Find where the given text appears and provide that cell's center as (x, y) coordinate. 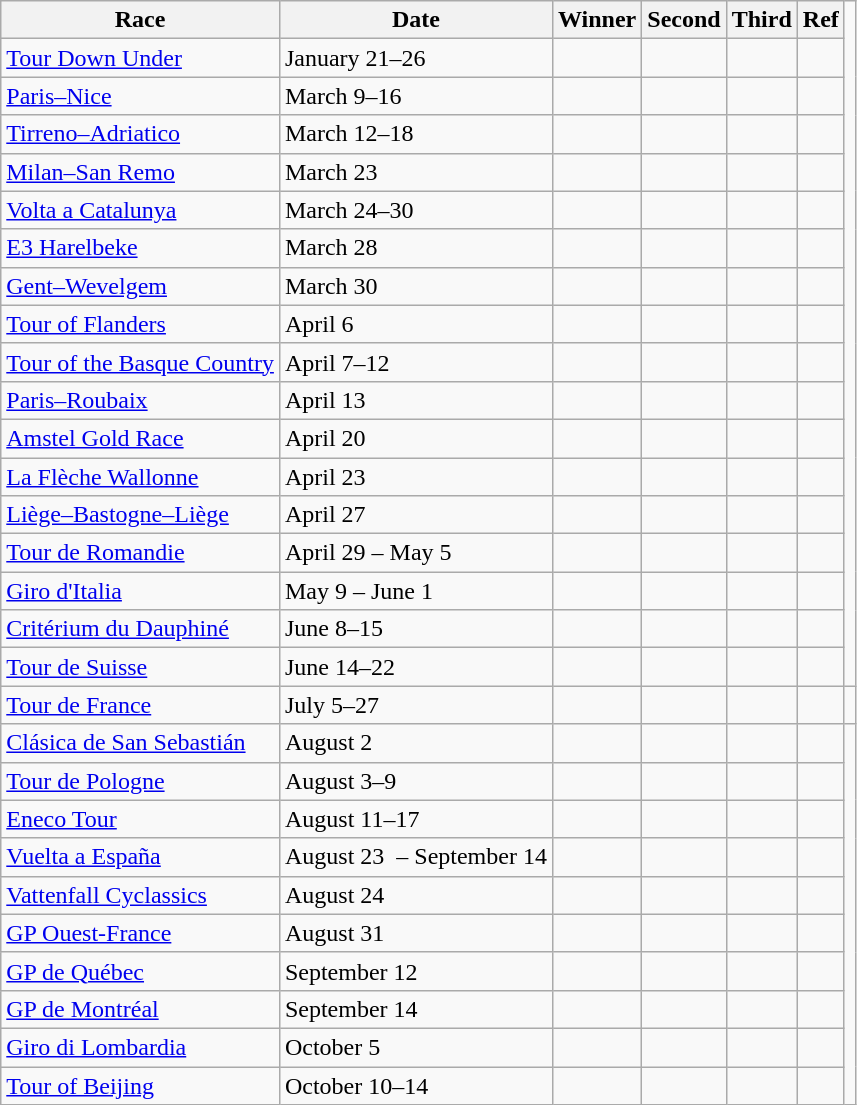
Vattenfall Cyclassics (140, 895)
April 27 (416, 515)
Milan–San Remo (140, 172)
Paris–Nice (140, 96)
GP Ouest-France (140, 933)
Tour de Pologne (140, 781)
Eneco Tour (140, 819)
April 23 (416, 477)
Amstel Gold Race (140, 438)
June 14–22 (416, 667)
June 8–15 (416, 629)
August 3–9 (416, 781)
April 20 (416, 438)
April 29 – May 5 (416, 553)
August 11–17 (416, 819)
Third (762, 20)
La Flèche Wallonne (140, 477)
September 14 (416, 1009)
March 12–18 (416, 134)
August 2 (416, 743)
Critérium du Dauphiné (140, 629)
Date (416, 20)
Ref (820, 20)
E3 Harelbeke (140, 248)
Giro di Lombardia (140, 1047)
September 12 (416, 971)
March 23 (416, 172)
Clásica de San Sebastián (140, 743)
Tour of Flanders (140, 324)
Tour de Suisse (140, 667)
April 6 (416, 324)
March 24–30 (416, 210)
Tour of Beijing (140, 1085)
March 9–16 (416, 96)
Tour de Romandie (140, 553)
October 10–14 (416, 1085)
May 9 – June 1 (416, 591)
Tirreno–Adriatico (140, 134)
Race (140, 20)
Giro d'Italia (140, 591)
April 7–12 (416, 362)
October 5 (416, 1047)
Second (684, 20)
July 5–27 (416, 705)
Volta a Catalunya (140, 210)
Liège–Bastogne–Liège (140, 515)
GP de Québec (140, 971)
March 28 (416, 248)
August 31 (416, 933)
August 23 – September 14 (416, 857)
GP de Montréal (140, 1009)
January 21–26 (416, 58)
April 13 (416, 400)
Winner (596, 20)
August 24 (416, 895)
Tour of the Basque Country (140, 362)
March 30 (416, 286)
Tour de France (140, 705)
Vuelta a España (140, 857)
Paris–Roubaix (140, 400)
Gent–Wevelgem (140, 286)
Tour Down Under (140, 58)
